Determine the [X, Y] coordinate at the center of the cell enclosing the given text.  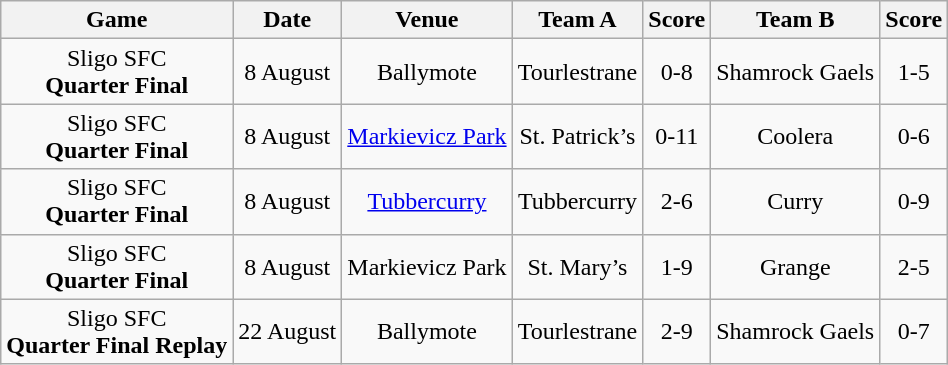
Sligo SFCQuarter Final Replay [117, 332]
0-11 [677, 136]
Game [117, 20]
0-6 [914, 136]
2-5 [914, 266]
0-9 [914, 202]
St. Mary’s [578, 266]
Coolera [796, 136]
Grange [796, 266]
Team B [796, 20]
0-8 [677, 72]
1-9 [677, 266]
2-9 [677, 332]
Curry [796, 202]
Team A [578, 20]
2-6 [677, 202]
1-5 [914, 72]
St. Patrick’s [578, 136]
Date [288, 20]
Venue [427, 20]
22 August [288, 332]
0-7 [914, 332]
